Capture the cell that displays the provided text and extract its [x, y] central coordinate. 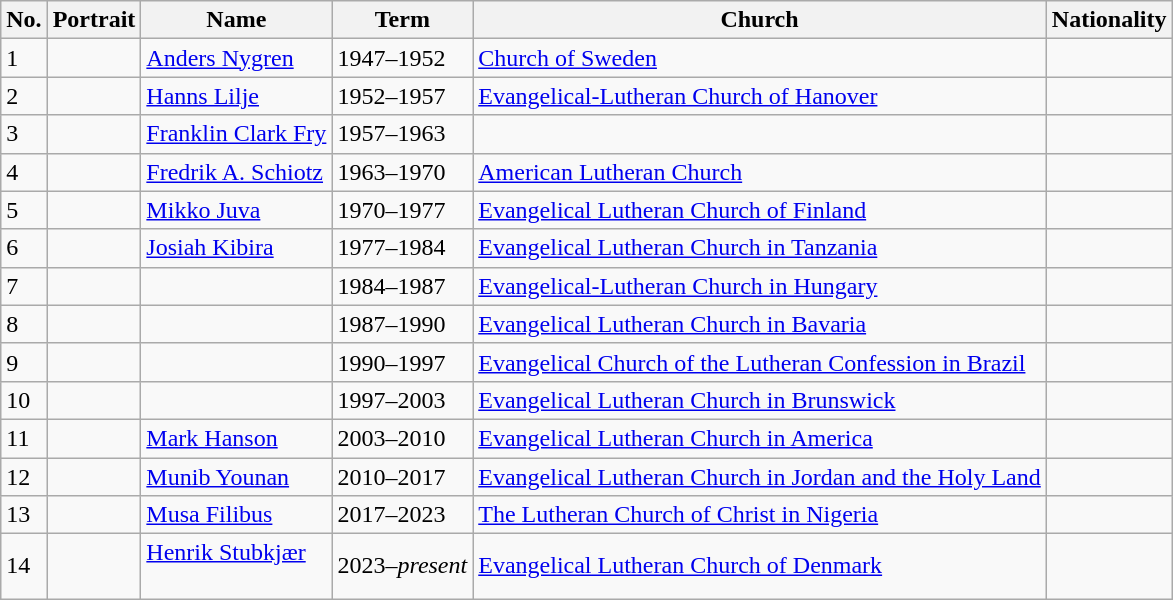
4 [24, 172]
Henrik Stubkjær [236, 566]
1952–1957 [402, 96]
Fredrik A. Schiotz [236, 172]
1990–1997 [402, 362]
Name [236, 20]
2010–2017 [402, 477]
1963–1970 [402, 172]
11 [24, 438]
Term [402, 20]
1947–1952 [402, 58]
Anders Nygren [236, 58]
Church [760, 20]
Franklin Clark Fry [236, 134]
The Lutheran Church of Christ in Nigeria [760, 515]
Josiah Kibira [236, 248]
Evangelical-Lutheran Church in Hungary [760, 286]
2 [24, 96]
Mikko Juva [236, 210]
7 [24, 286]
13 [24, 515]
1970–1977 [402, 210]
1987–1990 [402, 324]
Evangelical Lutheran Church of Denmark [760, 566]
Evangelical Lutheran Church in Tanzania [760, 248]
1 [24, 58]
3 [24, 134]
14 [24, 566]
Hanns Lilje [236, 96]
8 [24, 324]
Evangelical Lutheran Church in Brunswick [760, 400]
6 [24, 248]
2017–2023 [402, 515]
1977–1984 [402, 248]
Evangelical Lutheran Church in Jordan and the Holy Land [760, 477]
Evangelical Lutheran Church in America [760, 438]
1984–1987 [402, 286]
Munib Younan [236, 477]
American Lutheran Church [760, 172]
Nationality [1109, 20]
1957–1963 [402, 134]
Church of Sweden [760, 58]
10 [24, 400]
Mark Hanson [236, 438]
2023–present [402, 566]
Musa Filibus [236, 515]
9 [24, 362]
Evangelical Church of the Lutheran Confession in Brazil [760, 362]
2003–2010 [402, 438]
Evangelical Lutheran Church of Finland [760, 210]
No. [24, 20]
Portrait [94, 20]
1997–2003 [402, 400]
5 [24, 210]
Evangelical-Lutheran Church of Hanover [760, 96]
12 [24, 477]
Evangelical Lutheran Church in Bavaria [760, 324]
